Capture the cell that displays the provided text and extract its [x, y] central coordinate. 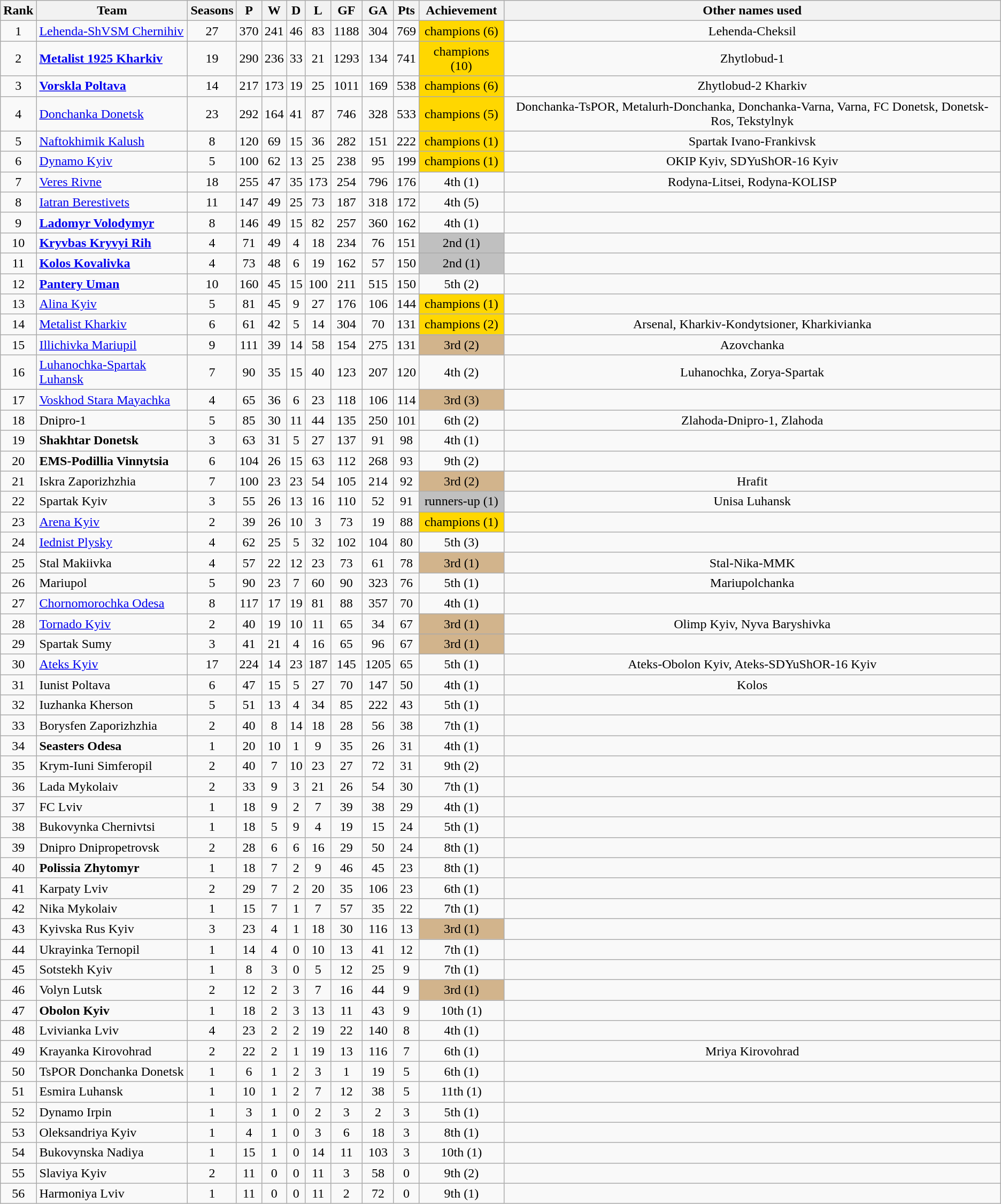
154 [346, 345]
105 [346, 481]
164 [274, 113]
172 [406, 202]
EMS-Podillia Vinnytsia [112, 461]
93 [406, 461]
328 [378, 113]
Rank [18, 11]
1205 [378, 665]
GA [378, 11]
137 [346, 441]
Krayanka Kirovohrad [112, 1051]
103 [378, 1153]
146 [249, 222]
Arena Kyiv [112, 522]
Illichivka Mariupil [112, 345]
W [274, 11]
Mariupol [112, 583]
Hrafit [752, 481]
Spartak Sumy [112, 644]
4th (5) [461, 202]
236 [274, 59]
357 [378, 603]
60 [318, 583]
78 [406, 562]
746 [346, 113]
6th (2) [461, 420]
4th (2) [461, 372]
117 [249, 603]
140 [378, 1031]
Stal Makiivka [112, 562]
Other names used [752, 11]
Dnipro Dnipropetrovsk [112, 847]
Donchanka-TsPOR, Metalurh-Donchanka, Donchanka-Varna, Varna, FC Donetsk, Donetsk-Ros, Tekstylnyk [752, 113]
Mriya Kirovohrad [752, 1051]
Spartak Kyiv [112, 501]
Karpaty Lviv [112, 888]
Unisa Luhansk [752, 501]
Volyn Lutsk [112, 990]
Polissia Zhytomyr [112, 868]
Spartak Ivano-Frankivsk [752, 141]
370 [249, 31]
Iskra Zaporizhzhia [112, 481]
OKIP Kyiv, SDYuShOR-16 Kyiv [752, 161]
L [318, 11]
Esmira Luhansk [112, 1092]
Iatran Berestivets [112, 202]
Voskhod Stara Mayachka [112, 400]
292 [249, 113]
134 [378, 59]
Iednist Plysky [112, 542]
234 [346, 243]
5th (2) [461, 284]
238 [346, 161]
Iunist Poltava [112, 685]
741 [406, 59]
257 [346, 222]
Metalist 1925 Kharkiv [112, 59]
255 [249, 182]
111 [249, 345]
Stal-Nika-MMK [752, 562]
82 [318, 222]
Lada Mykolaiv [112, 786]
96 [378, 644]
Dynamo Kyiv [112, 161]
Zlahoda-Dnipro-1, Zlahoda [752, 420]
Bukovynska Nadiya [112, 1153]
Alina Kyiv [112, 304]
160 [249, 284]
Donchanka Donetsk [112, 113]
Olimp Kyiv, Nyva Baryshivka [752, 624]
254 [346, 182]
110 [346, 501]
290 [249, 59]
Slaviya Kyiv [112, 1173]
P [249, 11]
214 [378, 481]
Zhytlobud-1 [752, 59]
282 [346, 141]
Seasters Odesa [112, 746]
Azovchanka [752, 345]
3rd (3) [461, 400]
80 [406, 542]
37 [18, 807]
Team [112, 11]
GF [346, 11]
D [296, 11]
champions (5) [461, 113]
241 [274, 31]
135 [346, 420]
Harmoniya Lviv [112, 1193]
796 [378, 182]
114 [406, 400]
Obolon Kyiv [112, 1010]
95 [378, 161]
Vorskla Poltava [112, 86]
Veres Rivne [112, 182]
1188 [346, 31]
53 [18, 1132]
118 [346, 400]
Rodyna-Litsei, Rodyna-KOLISP [752, 182]
123 [346, 372]
83 [318, 31]
211 [346, 284]
Oleksandriya Kyiv [112, 1132]
Tornado Kyiv [112, 624]
98 [406, 441]
Achievement [461, 11]
Ateks-Obolon Kyiv, Ateks-SDYuShOR-16 Kyiv [752, 665]
Mariupolchanka [752, 583]
Dnipro-1 [112, 420]
Lehenda-Cheksil [752, 31]
champions (2) [461, 325]
Kryvbas Kryvyi Rih [112, 243]
Lvivianka Lviv [112, 1031]
Lehenda-ShVSM Chernihiv [112, 31]
Kolos Kovalivka [112, 263]
1011 [346, 86]
9th (1) [461, 1193]
Kyivska Rus Kyiv [112, 929]
112 [346, 461]
runners-up (1) [461, 501]
Nika Mykolaiv [112, 908]
318 [378, 202]
323 [378, 583]
533 [406, 113]
268 [378, 461]
102 [346, 542]
769 [406, 31]
Luhanochka, Zorya-Spartak [752, 372]
217 [249, 86]
Shakhtar Donetsk [112, 441]
FC Lviv [112, 807]
207 [378, 372]
92 [406, 481]
87 [318, 113]
Naftokhimik Kalush [112, 141]
champions (10) [461, 59]
538 [406, 86]
169 [378, 86]
Ateks Kyiv [112, 665]
275 [378, 345]
360 [378, 222]
145 [346, 665]
11th (1) [461, 1092]
101 [406, 420]
Kolos [752, 685]
Arsenal, Kharkiv-Kondytsioner, Kharkivianka [752, 325]
Bukovynka Chernivtsi [112, 827]
Dynamo Irpin [112, 1112]
224 [249, 665]
5th (3) [461, 542]
199 [406, 161]
Pantery Uman [112, 284]
144 [406, 304]
Sotstekh Kyiv [112, 970]
250 [378, 420]
515 [378, 284]
Zhytlobud-2 Kharkiv [752, 86]
Pts [406, 11]
Ukrayinka Ternopil [112, 949]
Ladomyr Volodymyr [112, 222]
71 [249, 243]
TsPOR Donchanka Donetsk [112, 1071]
69 [274, 141]
Metalist Kharkiv [112, 325]
Chornomorochka Odesa [112, 603]
Krym-Iuni Simferopil [112, 766]
1293 [346, 59]
Iuzhanka Kherson [112, 705]
Luhanochka-Spartak Luhansk [112, 372]
Seasons [212, 11]
Borysfen Zaporizhzhia [112, 726]
